Return the [x, y] coordinate for the center point of the cell that contains the specified text.  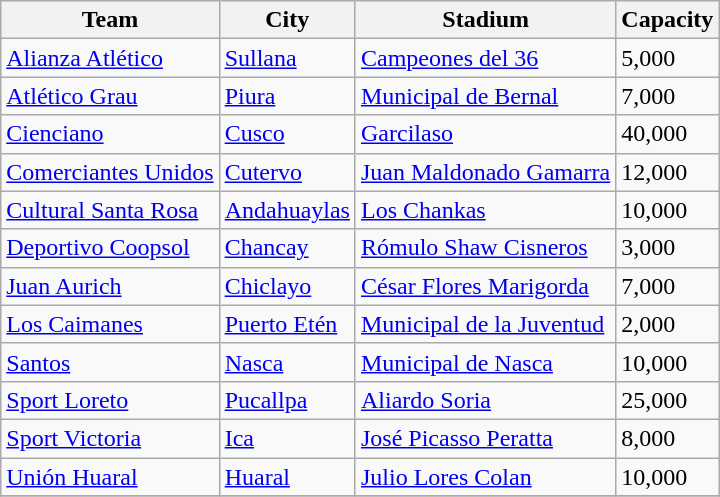
Chancay [287, 248]
Rómulo Shaw Cisneros [485, 248]
Los Chankas [485, 210]
Julio Lores Colan [485, 477]
Garcilaso [485, 134]
3,000 [668, 248]
Capacity [668, 20]
Santos [110, 362]
Stadium [485, 20]
José Picasso Peratta [485, 438]
Pucallpa [287, 400]
Puerto Etén [287, 324]
8,000 [668, 438]
Sullana [287, 58]
2,000 [668, 324]
Atlético Grau [110, 96]
5,000 [668, 58]
Los Caimanes [110, 324]
Deportivo Coopsol [110, 248]
Municipal de la Juventud [485, 324]
12,000 [668, 172]
25,000 [668, 400]
Campeones del 36 [485, 58]
Team [110, 20]
Sport Victoria [110, 438]
Chiclayo [287, 286]
Cultural Santa Rosa [110, 210]
Juan Aurich [110, 286]
Cienciano [110, 134]
Municipal de Bernal [485, 96]
Alianza Atlético [110, 58]
Municipal de Nasca [485, 362]
Aliardo Soria [485, 400]
Juan Maldonado Gamarra [485, 172]
Cusco [287, 134]
Andahuaylas [287, 210]
City [287, 20]
Huaral [287, 477]
Nasca [287, 362]
Unión Huaral [110, 477]
Sport Loreto [110, 400]
César Flores Marigorda [485, 286]
Cutervo [287, 172]
40,000 [668, 134]
Piura [287, 96]
Ica [287, 438]
Comerciantes Unidos [110, 172]
